For the text-containing cell, return its midpoint in (x, y) coordinate format. 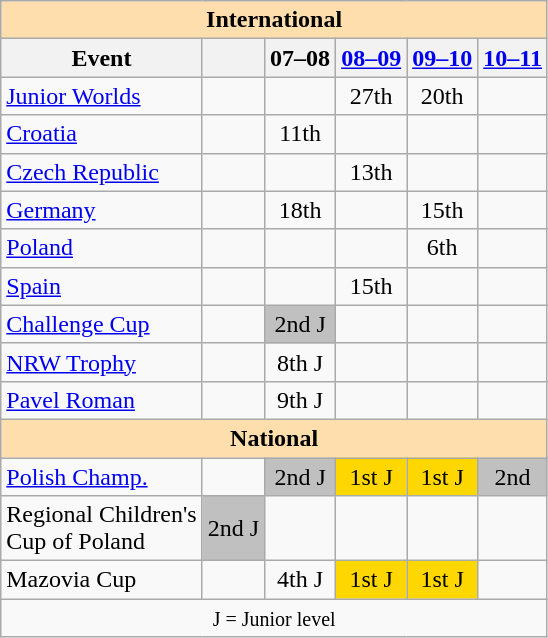
4th J (300, 580)
NRW Trophy (102, 362)
Croatia (102, 134)
Germany (102, 210)
6th (442, 248)
National (274, 438)
10–11 (513, 58)
Event (102, 58)
Pavel Roman (102, 400)
13th (372, 172)
Junior Worlds (102, 96)
07–08 (300, 58)
18th (300, 210)
2nd (513, 477)
27th (372, 96)
9th J (300, 400)
8th J (300, 362)
J = Junior level (274, 618)
Polish Champ. (102, 477)
International (274, 20)
Spain (102, 286)
11th (300, 134)
Regional Children's Cup of Poland (102, 528)
Mazovia Cup (102, 580)
08–09 (372, 58)
Challenge Cup (102, 324)
Poland (102, 248)
Czech Republic (102, 172)
09–10 (442, 58)
20th (442, 96)
